Scan for the cell matching the given text and deliver its [x, y] coordinate at center. 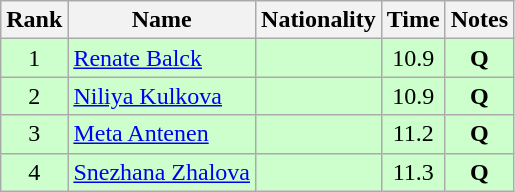
Rank [34, 20]
Renate Balck [162, 58]
4 [34, 172]
3 [34, 134]
Snezhana Zhalova [162, 172]
1 [34, 58]
Meta Antenen [162, 134]
11.2 [413, 134]
Niliya Kulkova [162, 96]
11.3 [413, 172]
Nationality [319, 20]
Time [413, 20]
2 [34, 96]
Notes [479, 20]
Name [162, 20]
